Pinpoint the cell where the given text exists, returning its (x, y) midpoint coordinate. 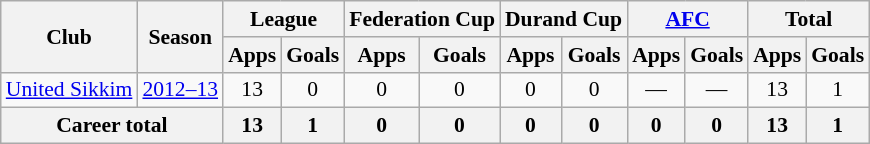
Federation Cup (422, 19)
2012–13 (180, 90)
Total (808, 19)
United Sikkim (70, 90)
Durand Cup (564, 19)
League (284, 19)
Club (70, 36)
Season (180, 36)
Career total (112, 126)
AFC (688, 19)
